Locate the cell with the specified text and output its (x, y) center coordinate. 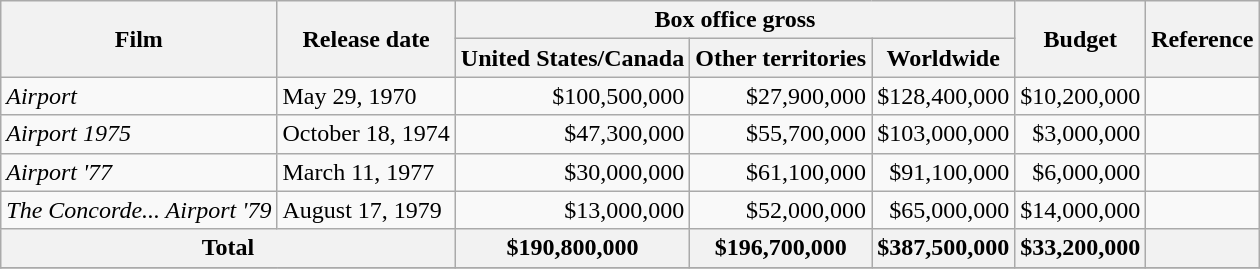
$103,000,000 (944, 134)
$65,000,000 (944, 210)
Reference (1202, 39)
$100,500,000 (572, 96)
$6,000,000 (1080, 172)
$33,200,000 (1080, 248)
Airport (139, 96)
Airport 1975 (139, 134)
$3,000,000 (1080, 134)
The Concorde... Airport '79 (139, 210)
$196,700,000 (781, 248)
$52,000,000 (781, 210)
United States/Canada (572, 58)
$55,700,000 (781, 134)
$47,300,000 (572, 134)
May 29, 1970 (366, 96)
$30,000,000 (572, 172)
Total (228, 248)
$91,100,000 (944, 172)
March 11, 1977 (366, 172)
$61,100,000 (781, 172)
Release date (366, 39)
Airport '77 (139, 172)
Budget (1080, 39)
Worldwide (944, 58)
$387,500,000 (944, 248)
August 17, 1979 (366, 210)
Other territories (781, 58)
Box office gross (734, 20)
$14,000,000 (1080, 210)
Film (139, 39)
$190,800,000 (572, 248)
$13,000,000 (572, 210)
$10,200,000 (1080, 96)
October 18, 1974 (366, 134)
$128,400,000 (944, 96)
$27,900,000 (781, 96)
